Detect which cell encompasses the target text, then output its (x, y) center coordinate. 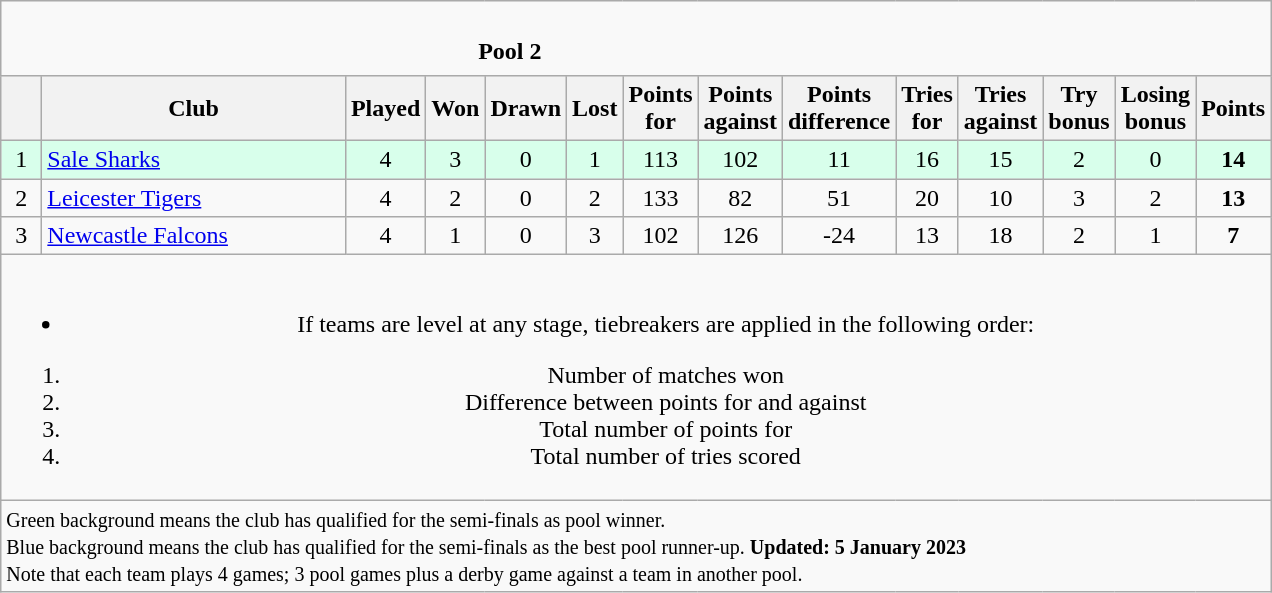
Club (194, 108)
7 (1234, 236)
Points difference (838, 108)
Points against (740, 108)
Tries against (1000, 108)
51 (838, 197)
133 (660, 197)
15 (1000, 159)
Played (385, 108)
20 (928, 197)
Leicester Tigers (194, 197)
10 (1000, 197)
126 (740, 236)
Tries for (928, 108)
Won (456, 108)
14 (1234, 159)
Try bonus (1079, 108)
Points (1234, 108)
Lost (595, 108)
Newcastle Falcons (194, 236)
18 (1000, 236)
11 (838, 159)
82 (740, 197)
Sale Sharks (194, 159)
113 (660, 159)
16 (928, 159)
Points for (660, 108)
-24 (838, 236)
Losing bonus (1155, 108)
Drawn (526, 108)
